Identify which cell holds the provided text, then report its (x, y) central coordinate. 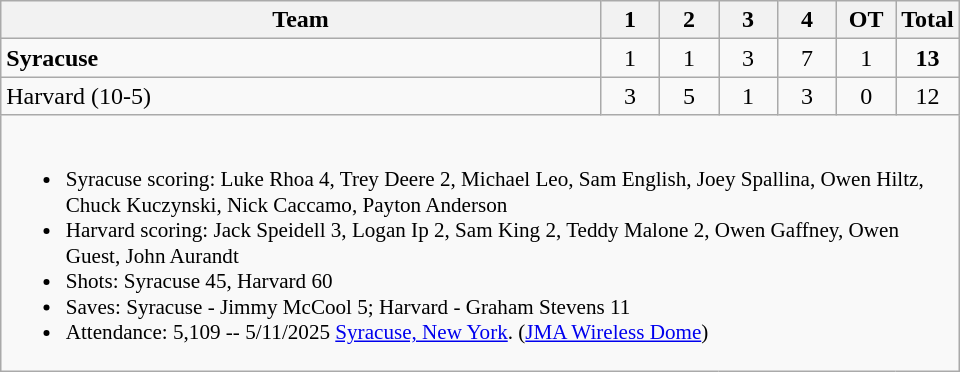
Total (928, 20)
4 (808, 20)
13 (928, 58)
Syracuse (301, 58)
Harvard (10-5) (301, 96)
0 (866, 96)
OT (866, 20)
2 (688, 20)
Team (301, 20)
5 (688, 96)
7 (808, 58)
12 (928, 96)
